Extract the [x, y] coordinate from the center of the cell holding the provided text.  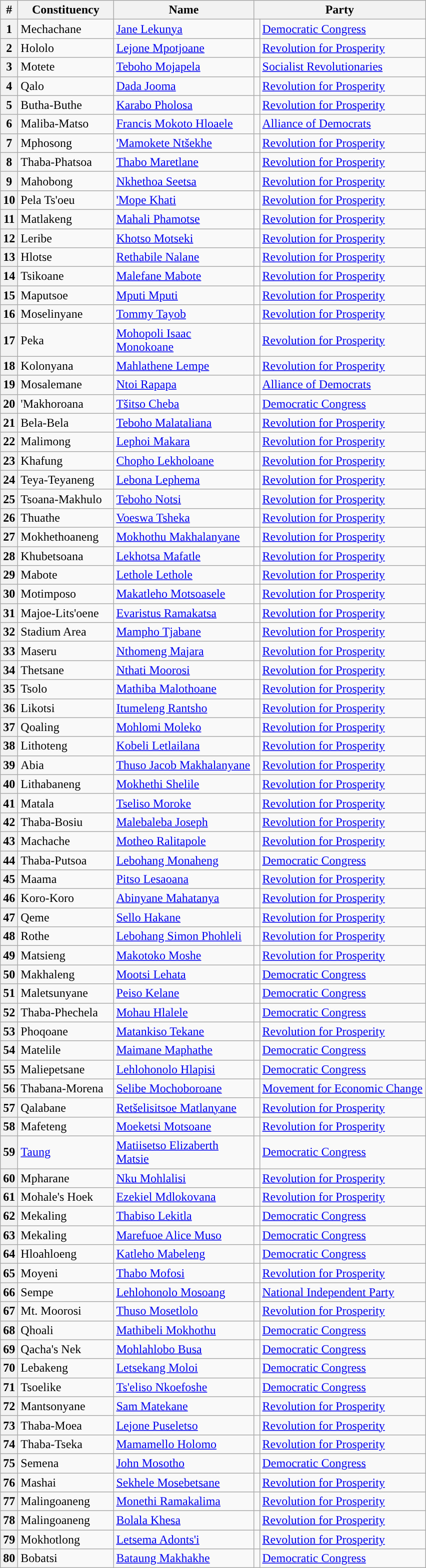
Matlakeng [66, 219]
Lithabaneng [66, 784]
Qeme [66, 917]
'Mope Khati [184, 200]
Nthomeng Majara [184, 651]
32 [9, 632]
Tommy Tayob [184, 314]
Khubetsoana [66, 556]
Taung [66, 1152]
Lethole Lethole [184, 575]
Thabo Mofosi [184, 1273]
63 [9, 1235]
Leribe [66, 238]
7 [9, 143]
'Mamokete Ntšekhe [184, 143]
75 [9, 1463]
Teya-Teyaneng [66, 480]
Kolonyana [66, 366]
Maimane Maphathe [184, 1050]
Makatleho Motsoasele [184, 594]
Lejone Mpotjoane [184, 48]
51 [9, 993]
Majoe-Lits'oene [66, 613]
Abia [66, 765]
Mahali Phamotse [184, 219]
Pitso Lesaoana [184, 879]
69 [9, 1349]
28 [9, 556]
Teboho Malataliana [184, 423]
Thaba-Phechela [66, 1012]
Thetsane [66, 670]
41 [9, 803]
33 [9, 651]
Tsolo [66, 689]
1 [9, 29]
Matankiso Tekane [184, 1031]
Maama [66, 879]
59 [9, 1152]
Mohlahlobo Busa [184, 1349]
80 [9, 1559]
Sello Hakane [184, 917]
Mampho Tjabane [184, 632]
Mootsi Lehata [184, 974]
4 [9, 86]
6 [9, 124]
Lejone Puseletso [184, 1425]
# [9, 10]
13 [9, 257]
38 [9, 746]
18 [9, 366]
Mathibeli Mokhothu [184, 1330]
Party [340, 10]
Matiisetso Elizaberth Matsie [184, 1152]
Karabo Pholosa [184, 105]
Mosalemane [66, 385]
Mafeteng [66, 1126]
64 [9, 1254]
62 [9, 1216]
Peiso Kelane [184, 993]
Tsikoane [66, 276]
Lebona Lephema [184, 480]
'Makhoroana [66, 404]
Voeswa Tsheka [184, 518]
Mamamello Holomo [184, 1444]
21 [9, 423]
Ezekiel Mdlokovana [184, 1197]
Evaristus Ramakatsa [184, 613]
35 [9, 689]
Thabo Maretlane [184, 162]
Letsema Adonts'i [184, 1540]
Lebohang Simon Phohleli [184, 936]
Malimong [66, 442]
Bela-Bela [66, 423]
Thabiso Lekitla [184, 1216]
30 [9, 594]
78 [9, 1521]
44 [9, 860]
26 [9, 518]
Lehlohonolo Mosoang [184, 1292]
Ntoi Rapapa [184, 385]
Mokhothu Makhalanyane [184, 537]
Bobatsi [66, 1559]
Mathiba Malothoane [184, 689]
25 [9, 499]
Monethi Ramakalima [184, 1502]
Matala [66, 803]
55 [9, 1069]
Machache [66, 841]
Pela Ts'oeu [66, 200]
Maputsoe [66, 295]
34 [9, 670]
Semena [66, 1463]
45 [9, 879]
57 [9, 1107]
47 [9, 917]
John Mosotho [184, 1463]
Qhoali [66, 1330]
Mabote [66, 575]
Kobeli Letlailana [184, 746]
Mantsonyane [66, 1406]
42 [9, 822]
Abinyane Mahatanya [184, 898]
Tšitso Cheba [184, 404]
Lephoi Makara [184, 442]
Lehlohonolo Hlapisi [184, 1069]
24 [9, 480]
Mpharane [66, 1178]
Motimposo [66, 594]
15 [9, 295]
Nku Mohlalisi [184, 1178]
Name [184, 10]
Makotoko Moshe [184, 955]
Mohale's Hoek [66, 1197]
12 [9, 238]
17 [9, 340]
Malebaleba Joseph [184, 822]
Constituency [66, 10]
Marefuoe Alice Muso [184, 1235]
Mohlomi Moleko [184, 727]
Mokhethi Shelile [184, 784]
Thuso Mosetlolo [184, 1311]
Maliepetsane [66, 1069]
Lebakeng [66, 1368]
Rethabile Nalane [184, 257]
Qoaling [66, 727]
31 [9, 613]
Nthati Moorosi [184, 670]
Thaba-Tseka [66, 1444]
Mphosong [66, 143]
46 [9, 898]
Lekhotsa Mafatle [184, 556]
54 [9, 1050]
Qalabane [66, 1107]
50 [9, 974]
Butha-Buthe [66, 105]
Phoqoane [66, 1031]
76 [9, 1483]
Itumeleng Rantsho [184, 708]
Tseliso Moroke [184, 803]
Ts'eliso Nkoefoshe [184, 1387]
67 [9, 1311]
29 [9, 575]
Teboho Notsi [184, 499]
Dada Jooma [184, 86]
Motete [66, 67]
Matelile [66, 1050]
20 [9, 404]
56 [9, 1088]
65 [9, 1273]
Mohau Hlalele [184, 1012]
Thaba-Bosiu [66, 822]
Mohopoli Isaac Monokoane [184, 340]
Maseru [66, 651]
3 [9, 67]
61 [9, 1197]
Malefane Mabote [184, 276]
Teboho Mojapela [184, 67]
Koro-Koro [66, 898]
53 [9, 1031]
70 [9, 1368]
73 [9, 1425]
72 [9, 1406]
10 [9, 200]
Thaba-Phatsoa [66, 162]
Moeketsi Motsoane [184, 1126]
Mputi Mputi [184, 295]
49 [9, 955]
Makhaleng [66, 974]
Katleho Mabeleng [184, 1254]
Mechachane [66, 29]
9 [9, 181]
27 [9, 537]
40 [9, 784]
23 [9, 461]
60 [9, 1178]
Thaba-Putsoa [66, 860]
Stadium Area [66, 632]
Sekhele Mosebetsane [184, 1483]
48 [9, 936]
14 [9, 276]
Sempe [66, 1292]
Mashai [66, 1483]
Movement for Economic Change [342, 1088]
Mokhotlong [66, 1540]
Tsoana-Makhulo [66, 499]
Jane Lekunya [184, 29]
74 [9, 1444]
Hloahloeng [66, 1254]
Qacha's Nek [66, 1349]
Socialist Revolutionaries [342, 67]
Mahlathene Lempe [184, 366]
Rothe [66, 936]
Moselinyane [66, 314]
Tsoelike [66, 1387]
Bataung Makhakhe [184, 1559]
71 [9, 1387]
36 [9, 708]
Thuathe [66, 518]
Retšelisitsoe Matlanyane [184, 1107]
Hlotse [66, 257]
Khafung [66, 461]
Lithoteng [66, 746]
Mahobong [66, 181]
5 [9, 105]
39 [9, 765]
Khotso Motseki [184, 238]
11 [9, 219]
22 [9, 442]
68 [9, 1330]
Letsekang Moloi [184, 1368]
Likotsi [66, 708]
58 [9, 1126]
Matsieng [66, 955]
Sam Matekane [184, 1406]
37 [9, 727]
Lebohang Monaheng [184, 860]
Maletsunyane [66, 993]
Maliba-Matso [66, 124]
43 [9, 841]
Moyeni [66, 1273]
Peka [66, 340]
Thabana-Morena [66, 1088]
2 [9, 48]
66 [9, 1292]
Chopho Lekholoane [184, 461]
Selibe Mochoboroane [184, 1088]
Bolala Khesa [184, 1521]
National Independent Party [342, 1292]
8 [9, 162]
Mt. Moorosi [66, 1311]
Qalo [66, 86]
Thaba-Moea [66, 1425]
Hololo [66, 48]
Mokhethoaneng [66, 537]
Nkhethoa Seetsa [184, 181]
Motheo Ralitapole [184, 841]
77 [9, 1502]
52 [9, 1012]
Thuso Jacob Makhalanyane [184, 765]
19 [9, 385]
16 [9, 314]
79 [9, 1540]
Francis Mokoto Hloaele [184, 124]
